Detect which cell encompasses the target text, then output its (X, Y) center coordinate. 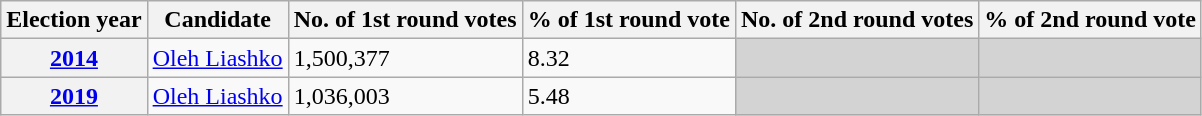
No. of 2nd round votes (856, 20)
5.48 (628, 96)
No. of 1st round votes (405, 20)
2019 (74, 96)
% of 1st round vote (628, 20)
% of 2nd round vote (1090, 20)
Election year (74, 20)
Candidate (218, 20)
2014 (74, 58)
1,500,377 (405, 58)
1,036,003 (405, 96)
8.32 (628, 58)
